For the text-containing cell, return its midpoint in [x, y] coordinate format. 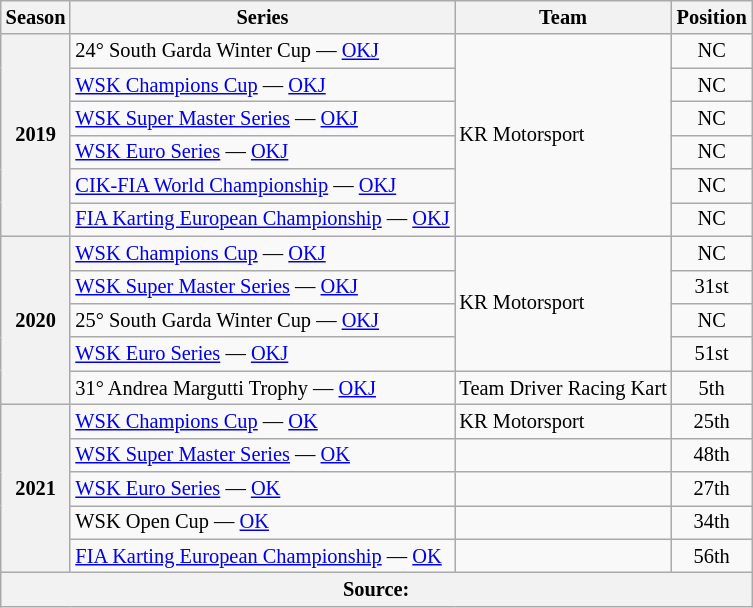
Team [564, 17]
Series [262, 17]
Position [712, 17]
24° South Garda Winter Cup — OKJ [262, 51]
FIA Karting European Championship — OKJ [262, 219]
Source: [376, 589]
WSK Champions Cup — OK [262, 421]
Season [36, 17]
WSK Super Master Series — OK [262, 455]
25° South Garda Winter Cup — OKJ [262, 320]
CIK-FIA World Championship — OKJ [262, 186]
5th [712, 388]
WSK Open Cup — OK [262, 522]
51st [712, 354]
FIA Karting European Championship — OK [262, 556]
27th [712, 489]
Team Driver Racing Kart [564, 388]
WSK Euro Series — OK [262, 489]
34th [712, 522]
2019 [36, 135]
31st [712, 287]
2021 [36, 488]
2020 [36, 320]
56th [712, 556]
31° Andrea Margutti Trophy — OKJ [262, 388]
48th [712, 455]
25th [712, 421]
